Return (x, y) of the center of cell containing provided text 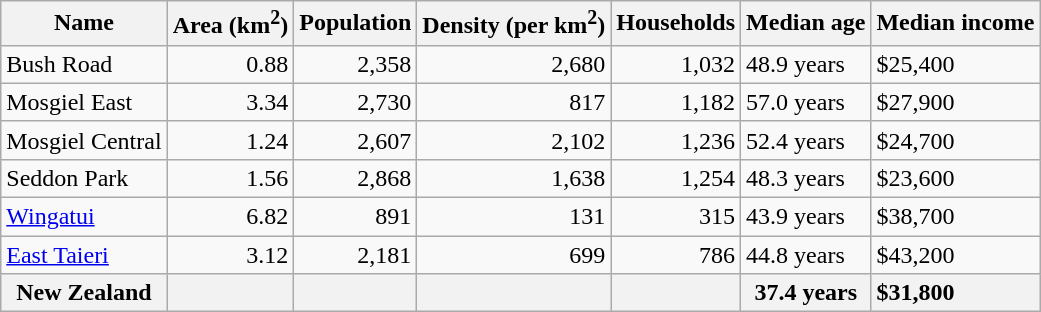
2,102 (514, 140)
3.34 (230, 102)
New Zealand (84, 293)
$24,700 (956, 140)
48.9 years (806, 64)
Bush Road (84, 64)
Mosgiel Central (84, 140)
Population (356, 24)
2,181 (356, 255)
$27,900 (956, 102)
2,868 (356, 178)
699 (514, 255)
1,638 (514, 178)
1,032 (676, 64)
786 (676, 255)
131 (514, 217)
Median age (806, 24)
1,182 (676, 102)
Mosgiel East (84, 102)
Area (km2) (230, 24)
Median income (956, 24)
2,607 (356, 140)
2,730 (356, 102)
$25,400 (956, 64)
Name (84, 24)
37.4 years (806, 293)
3.12 (230, 255)
57.0 years (806, 102)
0.88 (230, 64)
$23,600 (956, 178)
Households (676, 24)
48.3 years (806, 178)
1.56 (230, 178)
$38,700 (956, 217)
2,358 (356, 64)
1.24 (230, 140)
52.4 years (806, 140)
$43,200 (956, 255)
43.9 years (806, 217)
44.8 years (806, 255)
1,254 (676, 178)
Density (per km2) (514, 24)
315 (676, 217)
2,680 (514, 64)
Wingatui (84, 217)
1,236 (676, 140)
Seddon Park (84, 178)
6.82 (230, 217)
817 (514, 102)
East Taieri (84, 255)
$31,800 (956, 293)
891 (356, 217)
